Return (X, Y) of the center of cell containing provided text 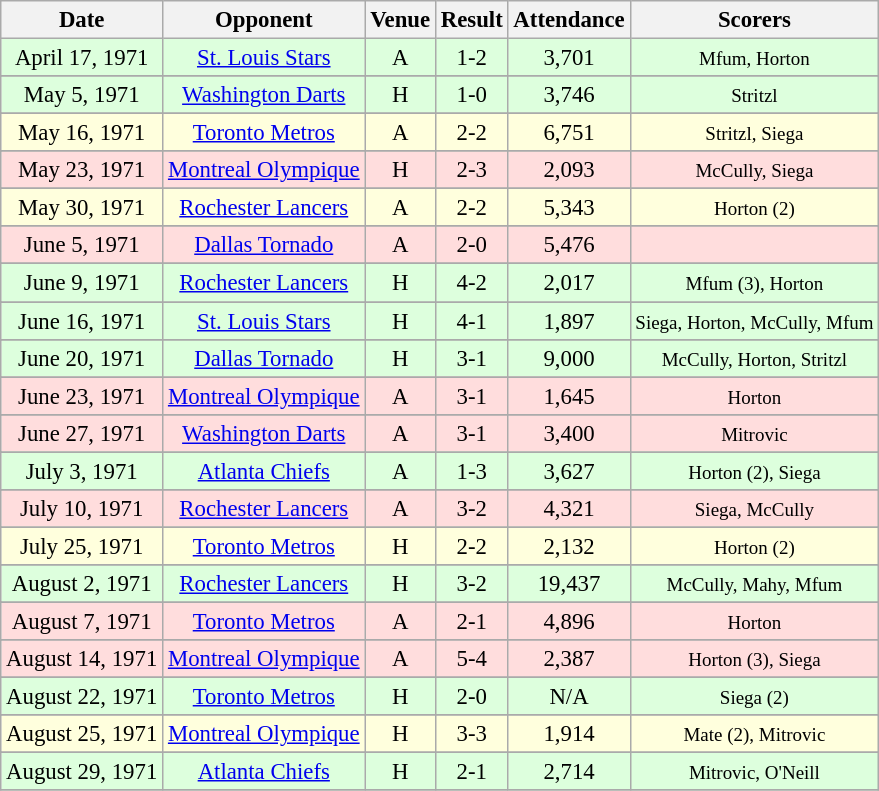
McCully, Horton, Stritzl (754, 358)
June 9, 1971 (82, 283)
5-4 (472, 659)
3-3 (472, 734)
May 23, 1971 (82, 170)
May 30, 1971 (82, 208)
Stritzl, Siega (754, 133)
1-3 (472, 471)
August 7, 1971 (82, 621)
Horton (2), Siega (754, 471)
Venue (400, 20)
3,400 (569, 433)
June 16, 1971 (82, 321)
June 20, 1971 (82, 358)
4,896 (569, 621)
August 29, 1971 (82, 772)
Mfum, Horton (754, 58)
1,645 (569, 396)
Siega, McCully (754, 509)
1,897 (569, 321)
3,701 (569, 58)
Siega, Horton, McCully, Mfum (754, 321)
June 5, 1971 (82, 245)
N/A (569, 697)
19,437 (569, 584)
Horton (3), Siega (754, 659)
Mfum (3), Horton (754, 283)
5,343 (569, 208)
August 22, 1971 (82, 697)
6,751 (569, 133)
July 10, 1971 (82, 509)
1,914 (569, 734)
5,476 (569, 245)
2,093 (569, 170)
August 2, 1971 (82, 584)
2,017 (569, 283)
McCully, Mahy, Mfum (754, 584)
June 23, 1971 (82, 396)
Scorers (754, 20)
Siega (2) (754, 697)
June 27, 1971 (82, 433)
May 16, 1971 (82, 133)
Stritzl (754, 95)
9,000 (569, 358)
2,387 (569, 659)
July 25, 1971 (82, 546)
4-1 (472, 321)
Opponent (264, 20)
July 3, 1971 (82, 471)
Mitrovic, O'Neill (754, 772)
Date (82, 20)
4,321 (569, 509)
Attendance (569, 20)
3,746 (569, 95)
2,132 (569, 546)
2-3 (472, 170)
2,714 (569, 772)
4-2 (472, 283)
1-0 (472, 95)
McCully, Siega (754, 170)
3,627 (569, 471)
August 25, 1971 (82, 734)
April 17, 1971 (82, 58)
August 14, 1971 (82, 659)
Mitrovic (754, 433)
Mate (2), Mitrovic (754, 734)
May 5, 1971 (82, 95)
1-2 (472, 58)
Result (472, 20)
